Capture the cell that displays the provided text and extract its [x, y] central coordinate. 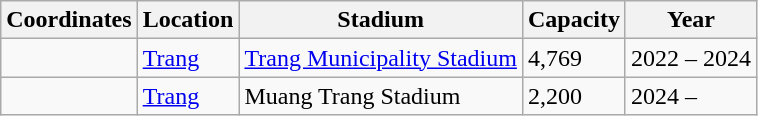
2024 – [690, 96]
Coordinates [69, 20]
Stadium [381, 20]
2022 – 2024 [690, 58]
Capacity [574, 20]
Location [188, 20]
4,769 [574, 58]
Year [690, 20]
Muang Trang Stadium [381, 96]
Trang Municipality Stadium [381, 58]
2,200 [574, 96]
